Search for the cell housing the specified text and yield its [X, Y] center coordinate. 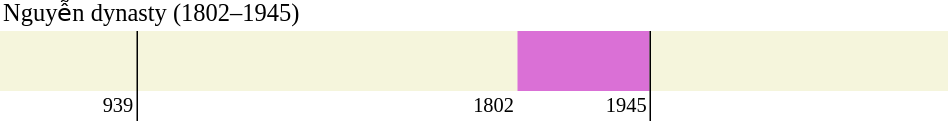
1802 [328, 106]
1945 [584, 106]
939 [69, 106]
